Determine the [x, y] coordinate at the center of the cell enclosing the given text.  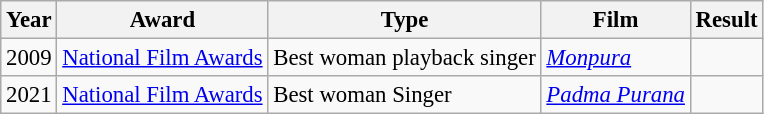
Result [726, 20]
2021 [29, 95]
Best woman playback singer [404, 58]
2009 [29, 58]
Award [162, 20]
Film [616, 20]
Monpura [616, 58]
Padma Purana [616, 95]
Year [29, 20]
Type [404, 20]
Best woman Singer [404, 95]
